Extract the [x, y] coordinate from the center of the cell holding the provided text.  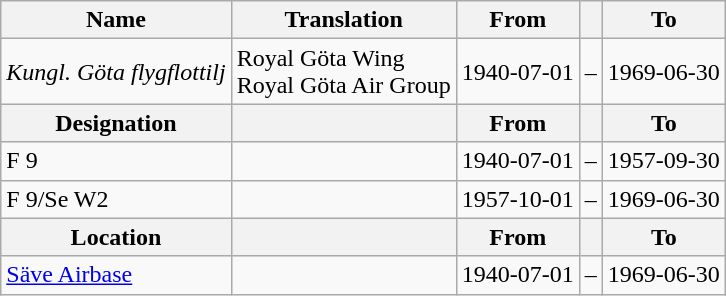
F 9/Se W2 [116, 199]
Translation [344, 20]
Designation [116, 123]
Royal Göta WingRoyal Göta Air Group [344, 72]
Name [116, 20]
Säve Airbase [116, 275]
Location [116, 237]
Kungl. Göta flygflottilj [116, 72]
F 9 [116, 161]
1957-09-30 [664, 161]
1957-10-01 [518, 199]
